Return [X, Y] of the center of cell containing provided text 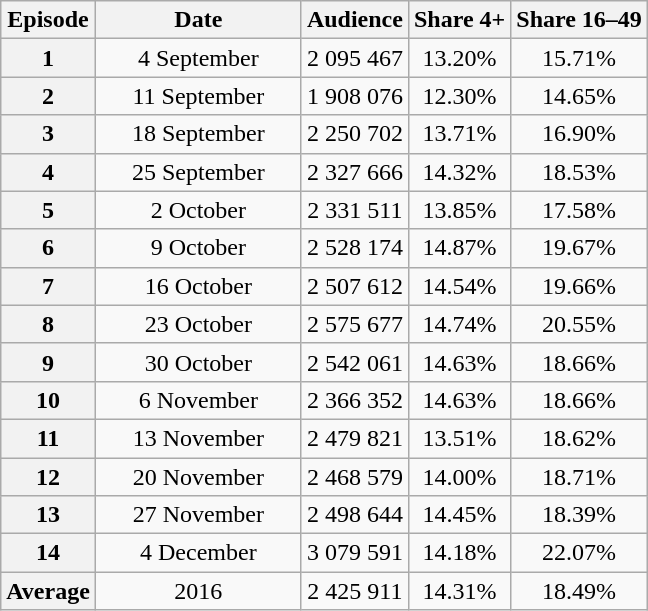
Share 16–49 [580, 20]
16 October [198, 286]
11 [48, 438]
4 September [198, 58]
18.62% [580, 438]
15.71% [580, 58]
14.18% [459, 553]
1 908 076 [354, 96]
2 507 612 [354, 286]
1 [48, 58]
14 [48, 553]
Average [48, 591]
19.66% [580, 286]
18.71% [580, 477]
14.32% [459, 172]
18.49% [580, 591]
13.71% [459, 134]
12 [48, 477]
4 [48, 172]
Audience [354, 20]
4 December [198, 553]
8 [48, 324]
2 October [198, 210]
14.00% [459, 477]
20 November [198, 477]
2 575 677 [354, 324]
14.74% [459, 324]
7 [48, 286]
11 September [198, 96]
17.58% [580, 210]
20.55% [580, 324]
3 079 591 [354, 553]
14.45% [459, 515]
2 479 821 [354, 438]
13.51% [459, 438]
18 September [198, 134]
2 327 666 [354, 172]
9 October [198, 248]
Episode [48, 20]
2 528 174 [354, 248]
14.54% [459, 286]
19.67% [580, 248]
2 366 352 [354, 400]
5 [48, 210]
13 November [198, 438]
14.87% [459, 248]
22.07% [580, 553]
13.85% [459, 210]
2 542 061 [354, 362]
14.31% [459, 591]
18.53% [580, 172]
6 [48, 248]
13 [48, 515]
2 095 467 [354, 58]
Share 4+ [459, 20]
10 [48, 400]
13.20% [459, 58]
9 [48, 362]
3 [48, 134]
2 [48, 96]
27 November [198, 515]
2016 [198, 591]
23 October [198, 324]
6 November [198, 400]
2 250 702 [354, 134]
2 331 511 [354, 210]
12.30% [459, 96]
2 425 911 [354, 591]
25 September [198, 172]
Date [198, 20]
2 468 579 [354, 477]
2 498 644 [354, 515]
14.65% [580, 96]
18.39% [580, 515]
30 October [198, 362]
16.90% [580, 134]
